Determine the (x, y) coordinate at the center of the cell enclosing the given text.  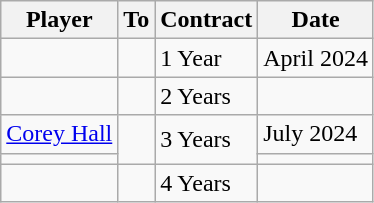
To (136, 20)
3 Years (206, 140)
2 Years (206, 96)
July 2024 (316, 134)
4 Years (206, 183)
Date (316, 20)
1 Year (206, 58)
April 2024 (316, 58)
Contract (206, 20)
Corey Hall (60, 134)
Player (60, 20)
